From the cell containing the given text, extract its center point as [x, y] coordinate. 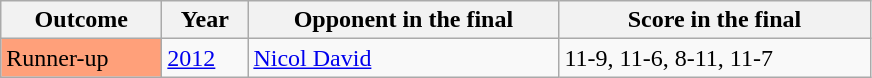
Year [205, 20]
Score in the final [714, 20]
Outcome [82, 20]
11-9, 11-6, 8-11, 11-7 [714, 58]
Runner-up [82, 58]
2012 [205, 58]
Nicol David [404, 58]
Opponent in the final [404, 20]
